Locate the cell with the specified text and output its [x, y] center coordinate. 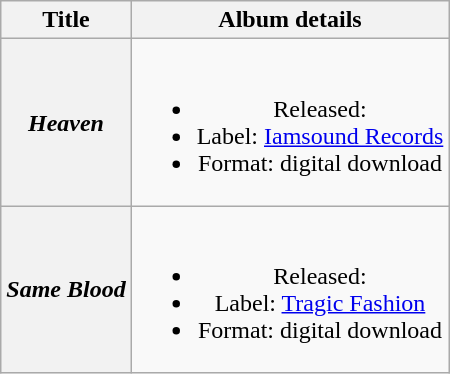
Released: Label: Tragic FashionFormat: digital download [290, 290]
Same Blood [66, 290]
Heaven [66, 122]
Title [66, 20]
Album details [290, 20]
Released: Label: Iamsound RecordsFormat: digital download [290, 122]
